Return the (x, y) coordinate for the center point of the cell that contains the specified text.  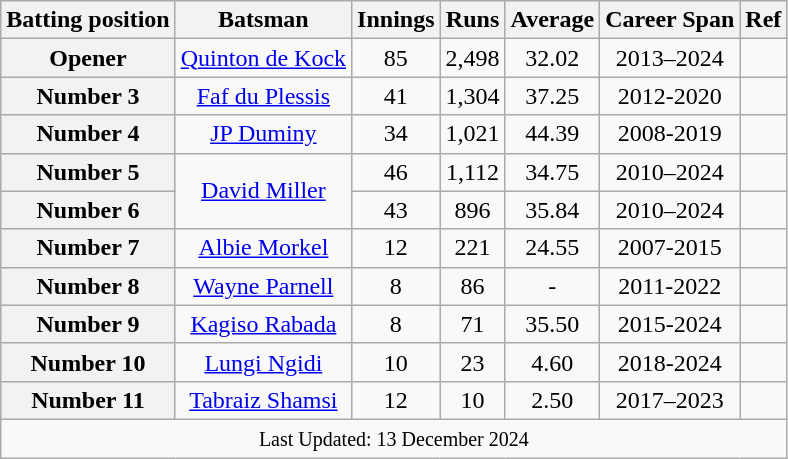
Number 8 (88, 286)
1,304 (472, 96)
86 (472, 286)
Opener (88, 58)
Number 7 (88, 248)
2007-2015 (670, 248)
41 (396, 96)
2013–2024 (670, 58)
24.55 (552, 248)
221 (472, 248)
Lungi Ngidi (263, 362)
1,021 (472, 134)
85 (396, 58)
37.25 (552, 96)
35.50 (552, 324)
32.02 (552, 58)
35.84 (552, 210)
Average (552, 20)
71 (472, 324)
43 (396, 210)
44.39 (552, 134)
23 (472, 362)
2.50 (552, 400)
2018-2024 (670, 362)
46 (396, 172)
Number 6 (88, 210)
4.60 (552, 362)
- (552, 286)
2017–2023 (670, 400)
2015-2024 (670, 324)
Batsman (263, 20)
Number 11 (88, 400)
896 (472, 210)
Tabraiz Shamsi (263, 400)
34.75 (552, 172)
Albie Morkel (263, 248)
Innings (396, 20)
2012-2020 (670, 96)
Number 5 (88, 172)
Number 4 (88, 134)
2011-2022 (670, 286)
Ref (764, 20)
Last Updated: 13 December 2024 (394, 438)
Number 9 (88, 324)
2,498 (472, 58)
Number 10 (88, 362)
JP Duminy (263, 134)
Quinton de Kock (263, 58)
David Miller (263, 191)
Kagiso Rabada (263, 324)
2008-2019 (670, 134)
Runs (472, 20)
Wayne Parnell (263, 286)
34 (396, 134)
Number 3 (88, 96)
Faf du Plessis (263, 96)
1,112 (472, 172)
Career Span (670, 20)
Batting position (88, 20)
